Capture the cell that displays the provided text and extract its [X, Y] central coordinate. 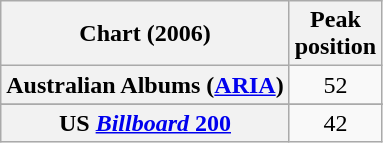
Chart (2006) [145, 34]
US Billboard 200 [145, 123]
Australian Albums (ARIA) [145, 85]
42 [335, 123]
Peakposition [335, 34]
52 [335, 85]
